Output the (x, y) coordinate of the center of the cell containing the given text.  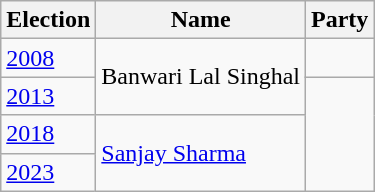
2023 (48, 172)
Election (48, 20)
Banwari Lal Singhal (201, 77)
Name (201, 20)
Sanjay Sharma (201, 153)
2013 (48, 96)
Party (340, 20)
2018 (48, 134)
2008 (48, 58)
